Determine the (x, y) coordinate at the center of the cell enclosing the given text.  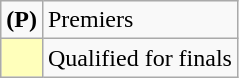
Qualified for finals (140, 58)
(P) (22, 20)
Premiers (140, 20)
